Locate the cell with the specified text and output its [x, y] center coordinate. 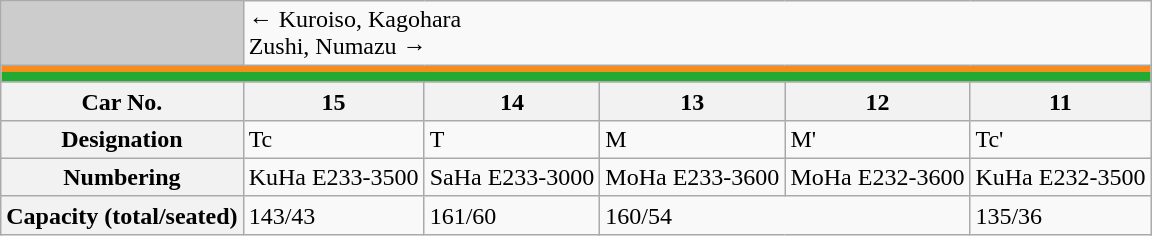
11 [1060, 101]
143/43 [334, 215]
KuHa E233-3500 [334, 177]
M' [878, 139]
Car No. [122, 101]
SaHa E233-3000 [512, 177]
← Kuroiso, KagoharaZushi, Numazu → [697, 34]
12 [878, 101]
Capacity (total/seated) [122, 215]
MoHa E233-3600 [692, 177]
T [512, 139]
160/54 [785, 215]
Tc' [1060, 139]
KuHa E232-3500 [1060, 177]
13 [692, 101]
Designation [122, 139]
161/60 [512, 215]
M [692, 139]
14 [512, 101]
135/36 [1060, 215]
MoHa E232-3600 [878, 177]
Tc [334, 139]
Numbering [122, 177]
15 [334, 101]
